From the cell containing the given text, extract its center point as [X, Y] coordinate. 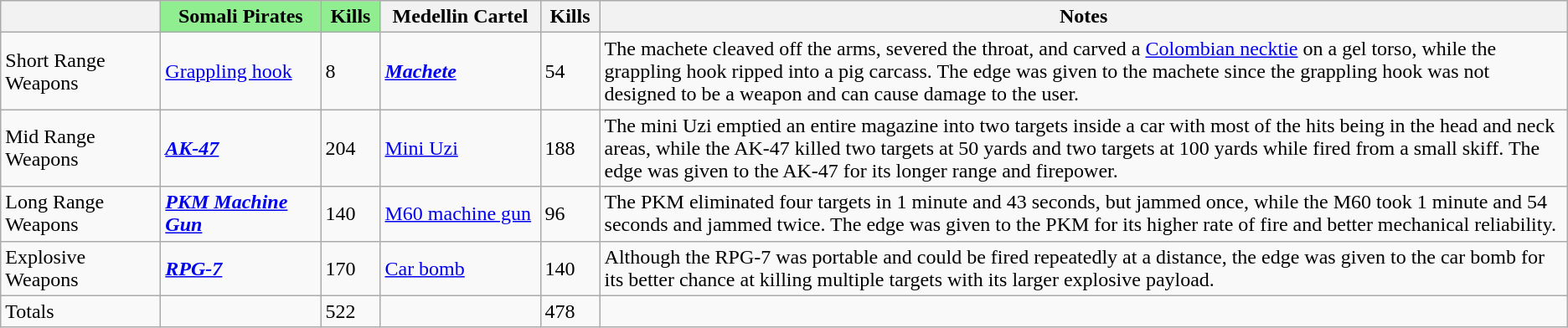
Short Range Weapons [80, 71]
Machete [461, 71]
188 [570, 148]
Car bomb [461, 268]
54 [570, 71]
Medellin Cartel [461, 17]
Long Range Weapons [80, 214]
Somali Pirates [241, 17]
478 [570, 311]
Notes [1084, 17]
M60 machine gun [461, 214]
Grappling hook [241, 71]
96 [570, 214]
RPG-7 [241, 268]
Mini Uzi [461, 148]
522 [350, 311]
Totals [80, 311]
8 [350, 71]
170 [350, 268]
PKM Machine Gun [241, 214]
Explosive Weapons [80, 268]
Mid Range Weapons [80, 148]
AK-47 [241, 148]
204 [350, 148]
